Return the (x, y) coordinate for the center point of the cell that contains the specified text.  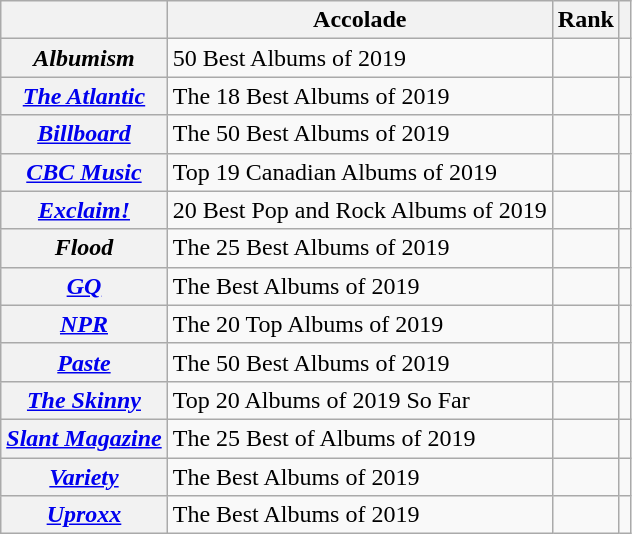
Paste (84, 362)
Albumism (84, 58)
50 Best Albums of 2019 (360, 58)
The Atlantic (84, 96)
Top 20 Albums of 2019 So Far (360, 400)
Billboard (84, 134)
Uproxx (84, 515)
20 Best Pop and Rock Albums of 2019 (360, 210)
Top 19 Canadian Albums of 2019 (360, 172)
CBC Music (84, 172)
Variety (84, 477)
The 20 Top Albums of 2019 (360, 324)
Rank (586, 20)
The 18 Best Albums of 2019 (360, 96)
Exclaim! (84, 210)
Slant Magazine (84, 438)
NPR (84, 324)
GQ (84, 286)
The 25 Best Albums of 2019 (360, 248)
The Skinny (84, 400)
The 25 Best of Albums of 2019 (360, 438)
Accolade (360, 20)
Flood (84, 248)
